Locate the cell with the specified text and output its [X, Y] center coordinate. 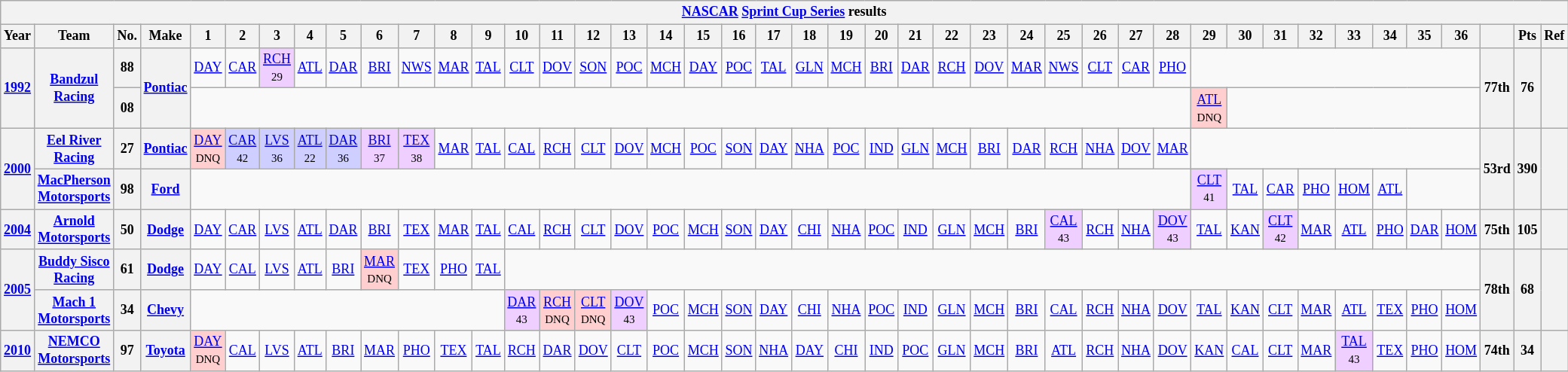
Chevy [166, 310]
77th [1496, 87]
18 [809, 36]
MacPherson Motorsports [74, 189]
13 [629, 36]
68 [1527, 289]
Eel River Racing [74, 148]
12 [593, 36]
28 [1172, 36]
75th [1496, 230]
DAR36 [344, 148]
Make [166, 36]
Bandzul Racing [74, 87]
MARDNQ [380, 270]
NEMCO Motorsports [74, 351]
24 [1027, 36]
Ref [1554, 36]
3 [277, 36]
Buddy Sisco Racing [74, 270]
31 [1280, 36]
97 [127, 351]
CAR42 [243, 148]
29 [1209, 36]
No. [127, 36]
19 [846, 36]
RCHDNQ [558, 310]
6 [380, 36]
15 [703, 36]
Arnold Motorsports [74, 230]
CLT42 [1280, 230]
Mach 1 Motorsports [74, 310]
53rd [1496, 169]
2010 [18, 351]
Team [74, 36]
23 [989, 36]
32 [1316, 36]
61 [127, 270]
21 [916, 36]
105 [1527, 230]
11 [558, 36]
7 [416, 36]
RCH29 [277, 68]
DAR43 [521, 310]
88 [127, 68]
LVS36 [277, 148]
22 [952, 36]
Pts [1527, 36]
Year [18, 36]
ATL22 [310, 148]
Ford [166, 189]
76 [1527, 87]
TEX38 [416, 148]
2000 [18, 169]
08 [127, 108]
390 [1527, 169]
50 [127, 230]
Toyota [166, 351]
2005 [18, 289]
78th [1496, 289]
BRI37 [380, 148]
10 [521, 36]
20 [882, 36]
35 [1424, 36]
33 [1355, 36]
ATLDNQ [1209, 108]
TAL43 [1355, 351]
CAL43 [1064, 230]
14 [666, 36]
CLTDNQ [593, 310]
4 [310, 36]
1 [208, 36]
2004 [18, 230]
8 [454, 36]
16 [738, 36]
98 [127, 189]
25 [1064, 36]
17 [774, 36]
26 [1100, 36]
NASCAR Sprint Cup Series results [784, 12]
5 [344, 36]
1992 [18, 87]
9 [488, 36]
CLT41 [1209, 189]
30 [1246, 36]
36 [1462, 36]
2 [243, 36]
74th [1496, 351]
